Determine the (X, Y) coordinate at the center of the cell enclosing the given text.  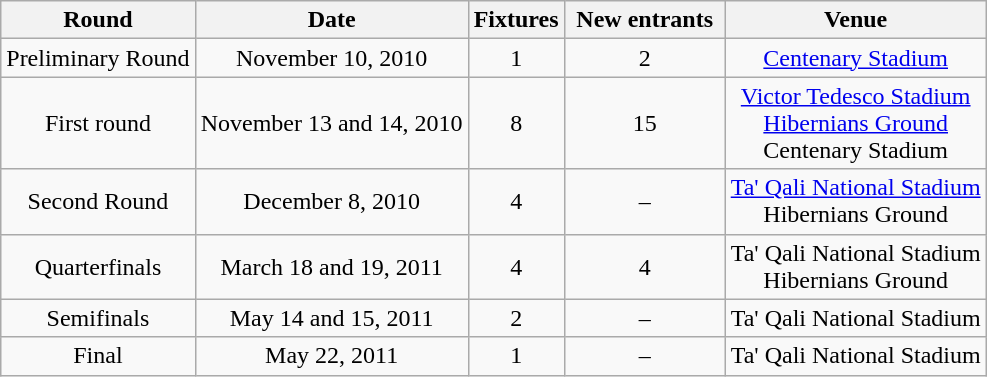
November 10, 2010 (332, 58)
Round (98, 20)
May 14 and 15, 2011 (332, 318)
Fixtures (516, 20)
Victor Tedesco StadiumHibernians GroundCentenary Stadium (856, 123)
Quarterfinals (98, 266)
Preliminary Round (98, 58)
Venue (856, 20)
Semifinals (98, 318)
March 18 and 19, 2011 (332, 266)
December 8, 2010 (332, 202)
First round (98, 123)
15 (644, 123)
Centenary Stadium (856, 58)
Final (98, 356)
November 13 and 14, 2010 (332, 123)
Second Round (98, 202)
New entrants (644, 20)
May 22, 2011 (332, 356)
Date (332, 20)
8 (516, 123)
